Provide the (X, Y) coordinate of the cell's center where the given text is located.  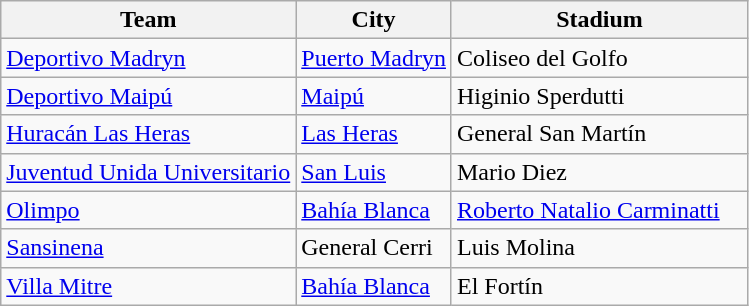
Sansinena (148, 248)
General Cerri (374, 248)
Deportivo Madryn (148, 58)
Puerto Madryn (374, 58)
Juventud Unida Universitario (148, 172)
Mario Diez (599, 172)
Luis Molina (599, 248)
San Luis (374, 172)
Maipú (374, 96)
Stadium (599, 20)
Team (148, 20)
City (374, 20)
Las Heras (374, 134)
Roberto Natalio Carminatti (599, 210)
Higinio Sperdutti (599, 96)
Coliseo del Golfo (599, 58)
Olimpo (148, 210)
Huracán Las Heras (148, 134)
El Fortín (599, 286)
General San Martín (599, 134)
Villa Mitre (148, 286)
Deportivo Maipú (148, 96)
